Capture the cell that displays the provided text and extract its [x, y] central coordinate. 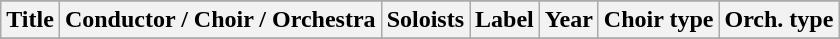
Conductor / Choir / Orchestra [220, 20]
Title [30, 20]
Choir type [658, 20]
Year [568, 20]
Label [505, 20]
Orch. type [779, 20]
Soloists [425, 20]
